Determine the [X, Y] coordinate at the center of the cell enclosing the given text.  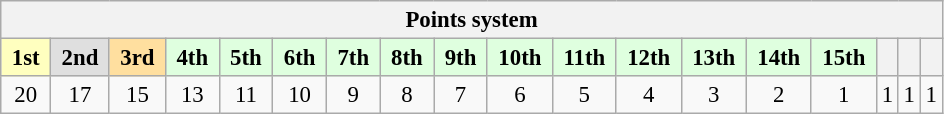
4th [192, 58]
2 [778, 95]
3 [714, 95]
17 [80, 95]
13 [192, 95]
20 [26, 95]
8 [407, 95]
11th [584, 58]
7 [461, 95]
4 [648, 95]
1st [26, 58]
8th [407, 58]
10 [300, 95]
Points system [472, 20]
6th [300, 58]
14th [778, 58]
2nd [80, 58]
15th [844, 58]
15 [137, 95]
6 [520, 95]
7th [353, 58]
3rd [137, 58]
5 [584, 95]
9th [461, 58]
9 [353, 95]
5th [246, 58]
13th [714, 58]
10th [520, 58]
11 [246, 95]
12th [648, 58]
